Locate the cell with the specified text and output its (x, y) center coordinate. 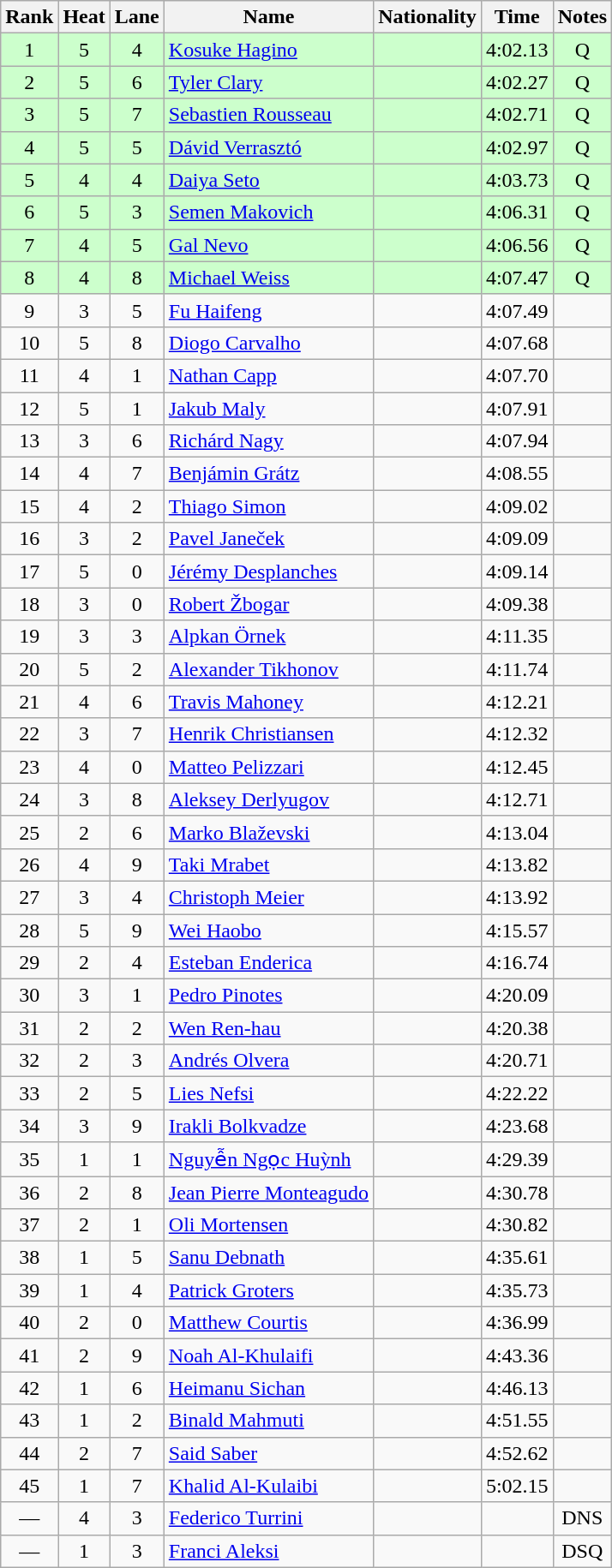
Thiago Simon (268, 506)
21 (29, 702)
Alexander Tikhonov (268, 669)
Gal Nevo (268, 245)
36 (29, 1192)
Christoph Meier (268, 897)
Binald Mahmuti (268, 1421)
Taki Mrabet (268, 865)
Diogo Carvalho (268, 343)
17 (29, 572)
Nationality (428, 17)
Kosuke Hagino (268, 50)
4:02.27 (517, 82)
4:35.73 (517, 1290)
Marko Blaževski (268, 832)
37 (29, 1225)
Sebastien Rousseau (268, 115)
Esteban Enderica (268, 963)
26 (29, 865)
4:12.32 (517, 734)
Time (517, 17)
Andrés Olvera (268, 1061)
4:12.45 (517, 767)
Lies Nefsi (268, 1093)
Jean Pierre Monteagudo (268, 1192)
4:15.57 (517, 930)
Matthew Courtis (268, 1323)
4:29.39 (517, 1159)
4:08.55 (517, 474)
Pedro Pinotes (268, 996)
15 (29, 506)
4:02.97 (517, 147)
Oli Mortensen (268, 1225)
4:07.68 (517, 343)
Noah Al-Khulaifi (268, 1356)
4:09.02 (517, 506)
12 (29, 409)
4:35.61 (517, 1258)
38 (29, 1258)
Notes (582, 17)
Nathan Capp (268, 375)
32 (29, 1061)
27 (29, 897)
24 (29, 799)
Nguyễn Ngọc Huỳnh (268, 1159)
Name (268, 17)
28 (29, 930)
Heimanu Sichan (268, 1388)
4:09.09 (517, 539)
13 (29, 441)
4:06.31 (517, 212)
4:09.14 (517, 572)
Jérémy Desplanches (268, 572)
Robert Žbogar (268, 604)
Tyler Clary (268, 82)
Said Saber (268, 1453)
14 (29, 474)
Michael Weiss (268, 278)
4:20.71 (517, 1061)
Sanu Debnath (268, 1258)
4:20.38 (517, 1028)
4:20.09 (517, 996)
Semen Makovich (268, 212)
4:12.71 (517, 799)
22 (29, 734)
4:12.21 (517, 702)
4:02.71 (517, 115)
4:09.38 (517, 604)
29 (29, 963)
44 (29, 1453)
Matteo Pelizzari (268, 767)
45 (29, 1486)
10 (29, 343)
4:30.82 (517, 1225)
4:13.92 (517, 897)
Pavel Janeček (268, 539)
Aleksey Derlyugov (268, 799)
4:02.13 (517, 50)
4:11.74 (517, 669)
Lane (137, 17)
30 (29, 996)
DSQ (582, 1551)
Fu Haifeng (268, 310)
4:06.56 (517, 245)
Heat (84, 17)
Jakub Maly (268, 409)
19 (29, 637)
18 (29, 604)
4:30.78 (517, 1192)
11 (29, 375)
40 (29, 1323)
41 (29, 1356)
31 (29, 1028)
43 (29, 1421)
4:22.22 (517, 1093)
Patrick Groters (268, 1290)
4:13.04 (517, 832)
Alpkan Örnek (268, 637)
4:07.94 (517, 441)
Benjámin Grátz (268, 474)
39 (29, 1290)
Daiya Seto (268, 180)
16 (29, 539)
Wei Haobo (268, 930)
4:51.55 (517, 1421)
4:52.62 (517, 1453)
Franci Aleksi (268, 1551)
Rank (29, 17)
35 (29, 1159)
5:02.15 (517, 1486)
Federico Turrini (268, 1518)
4:43.36 (517, 1356)
4:07.47 (517, 278)
Travis Mahoney (268, 702)
4:16.74 (517, 963)
4:23.68 (517, 1126)
Dávid Verrasztó (268, 147)
4:11.35 (517, 637)
4:07.49 (517, 310)
4:13.82 (517, 865)
Irakli Bolkvadze (268, 1126)
DNS (582, 1518)
Wen Ren-hau (268, 1028)
Richárd Nagy (268, 441)
4:46.13 (517, 1388)
25 (29, 832)
33 (29, 1093)
23 (29, 767)
Khalid Al-Kulaibi (268, 1486)
4:07.91 (517, 409)
4:03.73 (517, 180)
4:36.99 (517, 1323)
Henrik Christiansen (268, 734)
34 (29, 1126)
4:07.70 (517, 375)
42 (29, 1388)
20 (29, 669)
